Output the [x, y] coordinate of the center of the cell containing the given text.  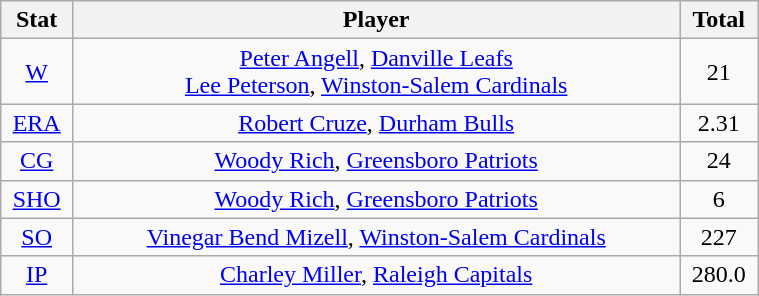
Charley Miller, Raleigh Capitals [376, 275]
24 [719, 161]
227 [719, 237]
Robert Cruze, Durham Bulls [376, 123]
280.0 [719, 275]
ERA [37, 123]
Peter Angell, Danville Leafs Lee Peterson, Winston-Salem Cardinals [376, 72]
Total [719, 20]
Stat [37, 20]
21 [719, 72]
2.31 [719, 123]
IP [37, 275]
Player [376, 20]
W [37, 72]
6 [719, 199]
SHO [37, 199]
Vinegar Bend Mizell, Winston-Salem Cardinals [376, 237]
CG [37, 161]
SO [37, 237]
